Find where the given text appears and provide that cell's center as (x, y) coordinate. 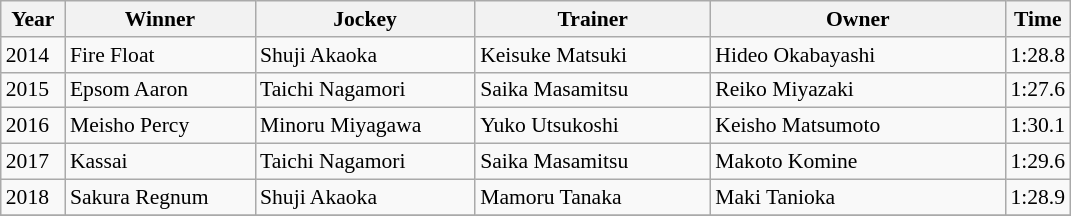
1:28.8 (1038, 55)
Yuko Utsukoshi (592, 126)
1:28.9 (1038, 197)
Meisho Percy (160, 126)
Fire Float (160, 55)
Mamoru Tanaka (592, 197)
Hideo Okabayashi (858, 55)
Minoru Miyagawa (365, 126)
Epsom Aaron (160, 90)
Owner (858, 19)
2015 (33, 90)
2016 (33, 126)
Winner (160, 19)
Maki Tanioka (858, 197)
2017 (33, 162)
2014 (33, 55)
Kassai (160, 162)
Trainer (592, 19)
Jockey (365, 19)
Time (1038, 19)
Reiko Miyazaki (858, 90)
1:30.1 (1038, 126)
1:29.6 (1038, 162)
1:27.6 (1038, 90)
2018 (33, 197)
Keisuke Matsuki (592, 55)
Makoto Komine (858, 162)
Year (33, 19)
Sakura Regnum (160, 197)
Keisho Matsumoto (858, 126)
